Find where the given text appears and provide that cell's center as [X, Y] coordinate. 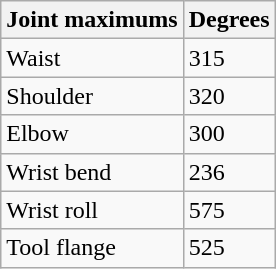
Shoulder [92, 96]
Elbow [92, 134]
Degrees [229, 20]
300 [229, 134]
Tool flange [92, 248]
315 [229, 58]
320 [229, 96]
Joint maximums [92, 20]
236 [229, 172]
Waist [92, 58]
525 [229, 248]
575 [229, 210]
Wrist roll [92, 210]
Wrist bend [92, 172]
